Return [X, Y] of the center of cell containing provided text 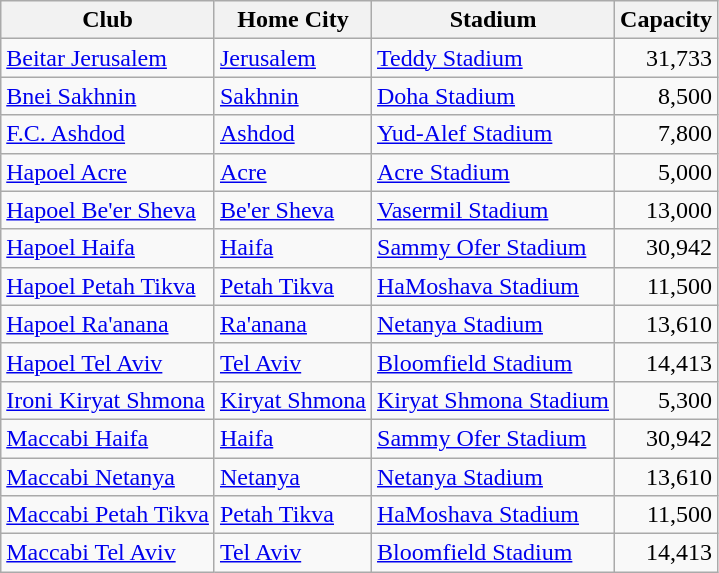
8,500 [666, 96]
13,000 [666, 210]
Hapoel Petah Tikva [108, 286]
Hapoel Ra'anana [108, 324]
Acre [292, 172]
Jerusalem [292, 58]
Hapoel Haifa [108, 248]
Acre Stadium [494, 172]
Doha Stadium [494, 96]
Maccabi Haifa [108, 438]
Yud-Alef Stadium [494, 134]
Vasermil Stadium [494, 210]
5,000 [666, 172]
7,800 [666, 134]
Beitar Jerusalem [108, 58]
Maccabi Tel Aviv [108, 553]
Ashdod [292, 134]
Maccabi Netanya [108, 477]
F.C. Ashdod [108, 134]
5,300 [666, 400]
Be'er Sheva [292, 210]
Kiryat Shmona Stadium [494, 400]
Stadium [494, 20]
Ra'anana [292, 324]
Capacity [666, 20]
Maccabi Petah Tikva [108, 515]
31,733 [666, 58]
Teddy Stadium [494, 58]
Netanya [292, 477]
Hapoel Acre [108, 172]
Hapoel Be'er Sheva [108, 210]
Hapoel Tel Aviv [108, 362]
Club [108, 20]
Home City [292, 20]
Sakhnin [292, 96]
Bnei Sakhnin [108, 96]
Ironi Kiryat Shmona [108, 400]
Kiryat Shmona [292, 400]
